Extract the (X, Y) coordinate from the center of the cell holding the provided text.  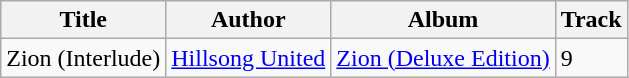
9 (591, 58)
Hillsong United (248, 58)
Album (443, 20)
Zion (Interlude) (84, 58)
Zion (Deluxe Edition) (443, 58)
Track (591, 20)
Title (84, 20)
Author (248, 20)
